Capture the cell that displays the provided text and extract its [X, Y] central coordinate. 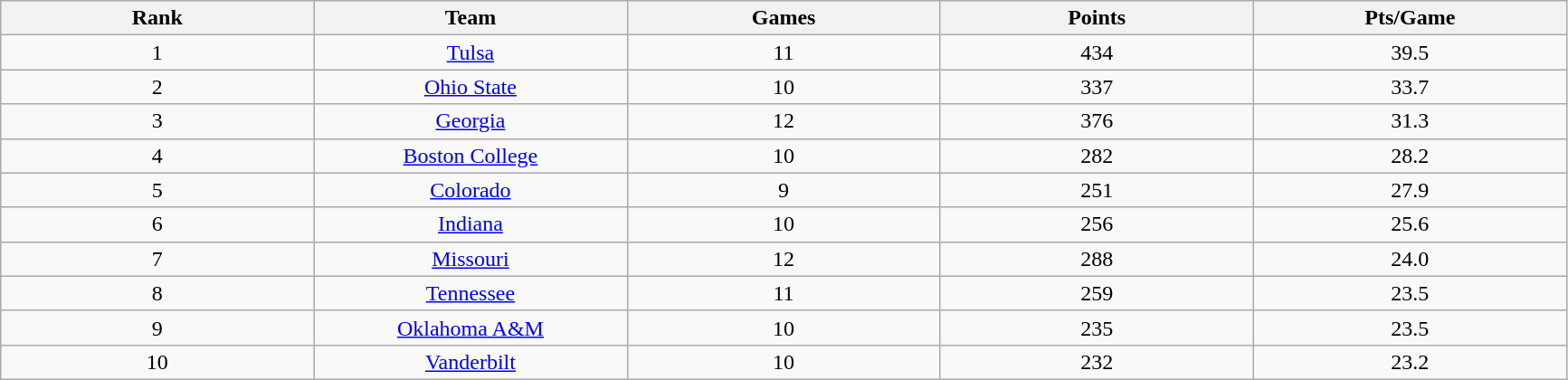
282 [1097, 156]
33.7 [1410, 87]
235 [1097, 328]
Oklahoma A&M [470, 328]
Missouri [470, 259]
Colorado [470, 190]
27.9 [1410, 190]
256 [1097, 224]
4 [157, 156]
232 [1097, 362]
Pts/Game [1410, 18]
7 [157, 259]
376 [1097, 121]
Tennessee [470, 293]
8 [157, 293]
Tulsa [470, 52]
Games [784, 18]
24.0 [1410, 259]
31.3 [1410, 121]
23.2 [1410, 362]
259 [1097, 293]
3 [157, 121]
337 [1097, 87]
Boston College [470, 156]
25.6 [1410, 224]
Ohio State [470, 87]
434 [1097, 52]
288 [1097, 259]
6 [157, 224]
251 [1097, 190]
2 [157, 87]
Points [1097, 18]
Rank [157, 18]
Team [470, 18]
Georgia [470, 121]
Indiana [470, 224]
Vanderbilt [470, 362]
39.5 [1410, 52]
1 [157, 52]
28.2 [1410, 156]
5 [157, 190]
